Locate the cell with the specified text and output its [x, y] center coordinate. 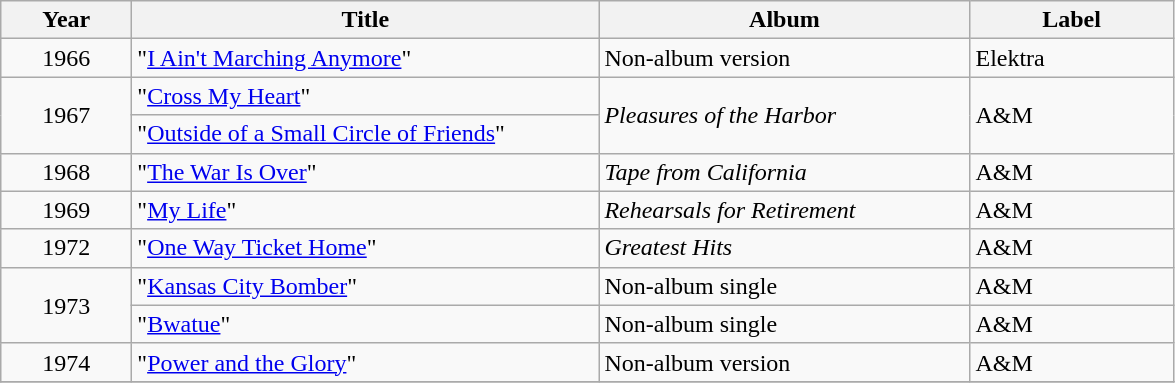
"Cross My Heart" [366, 96]
Album [784, 20]
Tape from California [784, 172]
"My Life" [366, 210]
"One Way Ticket Home" [366, 248]
1973 [66, 305]
Rehearsals for Retirement [784, 210]
1966 [66, 58]
1967 [66, 115]
"Power and the Glory" [366, 362]
"I Ain't Marching Anymore" [366, 58]
Greatest Hits [784, 248]
Label [1072, 20]
"The War Is Over" [366, 172]
Year [66, 20]
Title [366, 20]
Pleasures of the Harbor [784, 115]
Elektra [1072, 58]
1969 [66, 210]
1972 [66, 248]
1974 [66, 362]
"Outside of a Small Circle of Friends" [366, 134]
1968 [66, 172]
"Bwatue" [366, 324]
"Kansas City Bomber" [366, 286]
